From the cell containing the given text, extract its center point as [X, Y] coordinate. 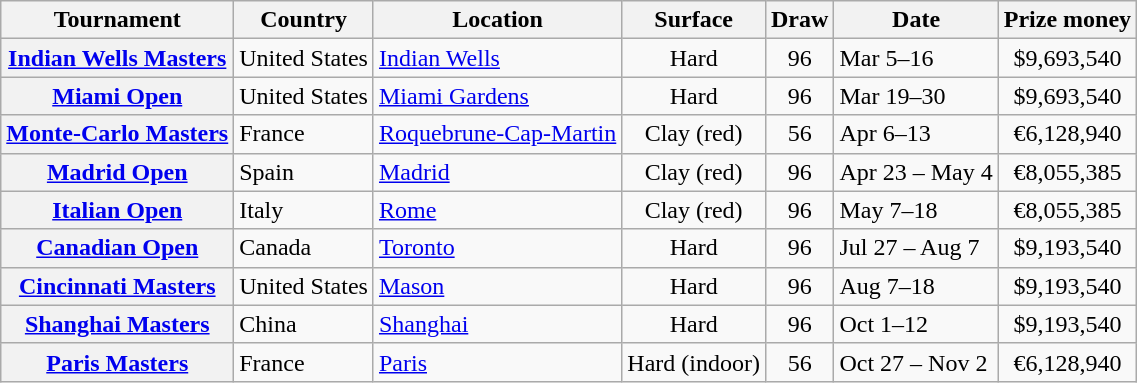
Date [916, 20]
Mar 5–16 [916, 58]
May 7–18 [916, 210]
Mason [497, 286]
Shanghai [497, 324]
Shanghai Masters [118, 324]
Apr 23 – May 4 [916, 172]
Oct 27 – Nov 2 [916, 362]
Monte-Carlo Masters [118, 134]
Madrid Open [118, 172]
Indian Wells [497, 58]
Country [304, 20]
China [304, 324]
Rome [497, 210]
Apr 6–13 [916, 134]
Location [497, 20]
Canada [304, 248]
Madrid [497, 172]
Paris [497, 362]
Draw [799, 20]
Aug 7–18 [916, 286]
Prize money [1067, 20]
Tournament [118, 20]
Oct 1–12 [916, 324]
Jul 27 – Aug 7 [916, 248]
Cincinnati Masters [118, 286]
Paris Masters [118, 362]
Miami Gardens [497, 96]
Spain [304, 172]
Surface [694, 20]
Toronto [497, 248]
Mar 19–30 [916, 96]
Indian Wells Masters [118, 58]
Canadian Open [118, 248]
Miami Open [118, 96]
Hard (indoor) [694, 362]
Italy [304, 210]
Italian Open [118, 210]
Roquebrune-Cap-Martin [497, 134]
